Identify which cell holds the provided text, then report its [X, Y] central coordinate. 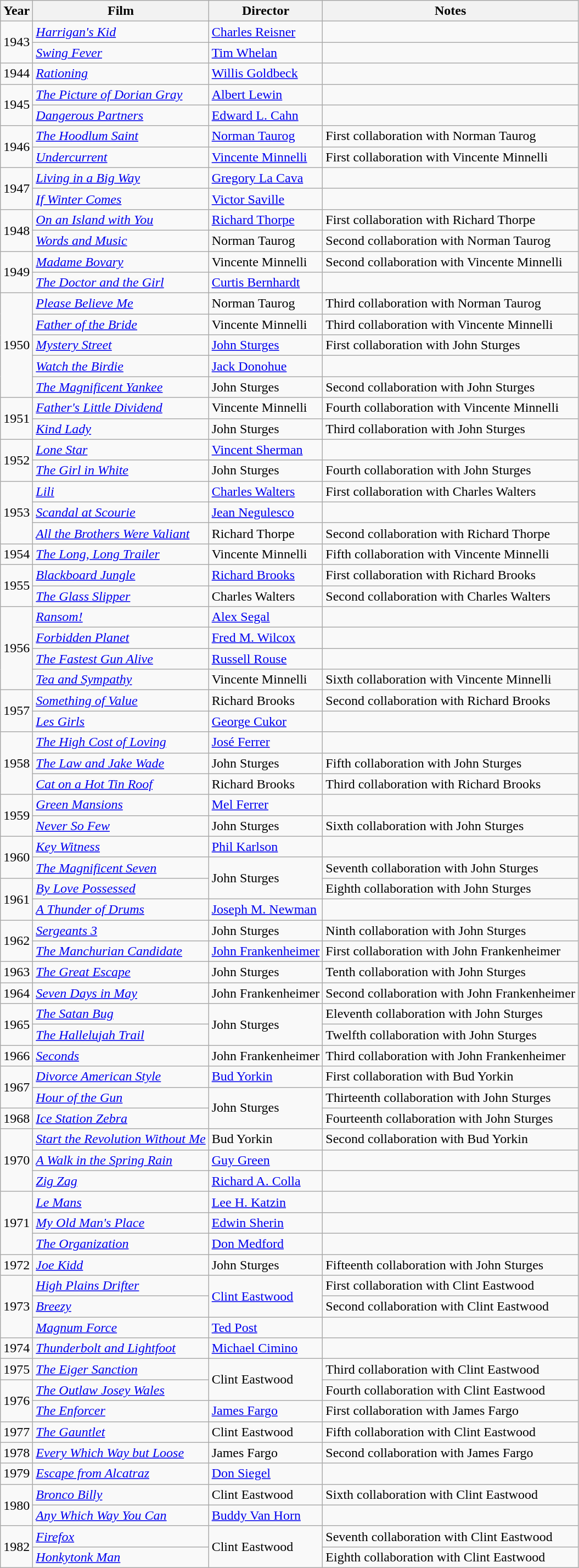
1961 [16, 899]
Tenth collaboration with John Sturges [451, 972]
Second collaboration with James Fargo [451, 1453]
The Picture of Dorian Gray [121, 94]
Something of Value [121, 701]
1967 [16, 1087]
First collaboration with Clint Eastwood [451, 1286]
1977 [16, 1432]
Lili [121, 491]
Vincent Sherman [266, 450]
The Glass Slipper [121, 596]
1970 [16, 1160]
1955 [16, 585]
1954 [16, 554]
1978 [16, 1453]
Rationing [121, 74]
Tim Whelan [266, 53]
Third collaboration with Vincente Minnelli [451, 324]
Don Medford [266, 1244]
Year [16, 11]
The Long, Long Trailer [121, 554]
Mystery Street [121, 345]
1958 [16, 763]
Jack Donohue [266, 366]
Sixth collaboration with Clint Eastwood [451, 1494]
Alex Segal [266, 617]
Father of the Bride [121, 324]
Second collaboration with Bud Yorkin [451, 1139]
First collaboration with Bud Yorkin [451, 1077]
Fifth collaboration with John Sturges [451, 763]
The Enforcer [121, 1411]
Harrigan's Kid [121, 32]
Father's Little Dividend [121, 408]
The Magnificent Yankee [121, 387]
Notes [451, 11]
Joseph M. Newman [266, 909]
Mel Ferrer [266, 805]
First collaboration with James Fargo [451, 1411]
Fifteenth collaboration with John Sturges [451, 1264]
Seventh collaboration with John Sturges [451, 867]
The Outlaw Josey Wales [121, 1390]
Second collaboration with Clint Eastwood [451, 1307]
Honkytonk Man [121, 1557]
1947 [16, 188]
Breezy [121, 1307]
The Manchurian Candidate [121, 951]
1944 [16, 74]
1979 [16, 1474]
Guy Green [266, 1160]
Les Girls [121, 721]
The High Cost of Loving [121, 742]
The Magnificent Seven [121, 867]
Firefox [121, 1536]
Kind Lady [121, 429]
Joe Kidd [121, 1264]
Tea and Sympathy [121, 680]
1951 [16, 418]
1952 [16, 460]
Third collaboration with Clint Eastwood [451, 1369]
Hour of the Gun [121, 1097]
Undercurrent [121, 157]
The Gauntlet [121, 1432]
On an Island with You [121, 220]
Green Mansions [121, 805]
First collaboration with John Sturges [451, 345]
1949 [16, 272]
Every Which Way but Loose [121, 1453]
Don Siegel [266, 1474]
1959 [16, 815]
Seven Days in May [121, 993]
Phil Karlson [266, 847]
Seconds [121, 1056]
Fifth collaboration with Clint Eastwood [451, 1432]
My Old Man's Place [121, 1223]
Second collaboration with Richard Thorpe [451, 533]
1963 [16, 972]
Eleventh collaboration with John Sturges [451, 1014]
First collaboration with Norman Taurog [451, 136]
Fourth collaboration with Vincente Minnelli [451, 408]
Eighth collaboration with John Sturges [451, 888]
Never So Few [121, 826]
Eighth collaboration with Clint Eastwood [451, 1557]
Richard A. Colla [266, 1181]
1953 [16, 512]
1980 [16, 1505]
1946 [16, 147]
Second collaboration with John Frankenheimer [451, 993]
Living in a Big Way [121, 178]
First collaboration with Richard Thorpe [451, 220]
Ice Station Zebra [121, 1118]
Cat on a Hot Tin Roof [121, 784]
Twelfth collaboration with John Sturges [451, 1035]
Jean Negulesco [266, 512]
Scandal at Scourie [121, 512]
Fifth collaboration with Vincente Minnelli [451, 554]
Russell Rouse [266, 659]
1976 [16, 1401]
Second collaboration with Charles Walters [451, 596]
Any Which Way You Can [121, 1515]
All the Brothers Were Valiant [121, 533]
Film [121, 11]
Sergeants 3 [121, 931]
Sixth collaboration with John Sturges [451, 826]
Third collaboration with John Sturges [451, 429]
Willis Goldbeck [266, 74]
If Winter Comes [121, 199]
First collaboration with Charles Walters [451, 491]
Le Mans [121, 1202]
Seventh collaboration with Clint Eastwood [451, 1536]
The Eiger Sanction [121, 1369]
Bronco Billy [121, 1494]
1962 [16, 941]
Thunderbolt and Lightfoot [121, 1348]
Victor Saville [266, 199]
Blackboard Jungle [121, 575]
The Hallelujah Trail [121, 1035]
The Organization [121, 1244]
Fred M. Wilcox [266, 638]
Buddy Van Horn [266, 1515]
Second collaboration with Richard Brooks [451, 701]
A Walk in the Spring Rain [121, 1160]
José Ferrer [266, 742]
Second collaboration with Norman Taurog [451, 240]
1957 [16, 711]
Fourteenth collaboration with John Sturges [451, 1118]
George Cukor [266, 721]
1964 [16, 993]
Please Believe Me [121, 304]
Ted Post [266, 1328]
1965 [16, 1024]
Ninth collaboration with John Sturges [451, 931]
The Hoodlum Saint [121, 136]
Key Witness [121, 847]
Edwin Sherin [266, 1223]
1945 [16, 105]
The Satan Bug [121, 1014]
Fourth collaboration with John Sturges [451, 471]
1968 [16, 1118]
Director [266, 11]
A Thunder of Drums [121, 909]
Charles Reisner [266, 32]
Gregory La Cava [266, 178]
High Plains Drifter [121, 1286]
By Love Possessed [121, 888]
The Law and Jake Wade [121, 763]
1975 [16, 1369]
Third collaboration with John Frankenheimer [451, 1056]
Words and Music [121, 240]
First collaboration with John Frankenheimer [451, 951]
1950 [16, 345]
The Doctor and the Girl [121, 283]
The Fastest Gun Alive [121, 659]
Divorce American Style [121, 1077]
1982 [16, 1547]
Second collaboration with John Sturges [451, 387]
Edward L. Cahn [266, 115]
Curtis Bernhardt [266, 283]
Magnum Force [121, 1328]
Zig Zag [121, 1181]
Start the Revolution Without Me [121, 1139]
Michael Cimino [266, 1348]
1972 [16, 1264]
Forbidden Planet [121, 638]
Madame Bovary [121, 262]
First collaboration with Vincente Minnelli [451, 157]
1956 [16, 648]
Dangerous Partners [121, 115]
1960 [16, 857]
First collaboration with Richard Brooks [451, 575]
Ransom! [121, 617]
Lee H. Katzin [266, 1202]
Albert Lewin [266, 94]
Swing Fever [121, 53]
1948 [16, 230]
Second collaboration with Vincente Minnelli [451, 262]
1943 [16, 42]
Fourth collaboration with Clint Eastwood [451, 1390]
1971 [16, 1223]
Third collaboration with Norman Taurog [451, 304]
Watch the Birdie [121, 366]
Lone Star [121, 450]
The Girl in White [121, 471]
Thirteenth collaboration with John Sturges [451, 1097]
The Great Escape [121, 972]
1974 [16, 1348]
1973 [16, 1307]
Sixth collaboration with Vincente Minnelli [451, 680]
Third collaboration with Richard Brooks [451, 784]
Escape from Alcatraz [121, 1474]
1966 [16, 1056]
